From the cell containing the given text, extract its center point as [X, Y] coordinate. 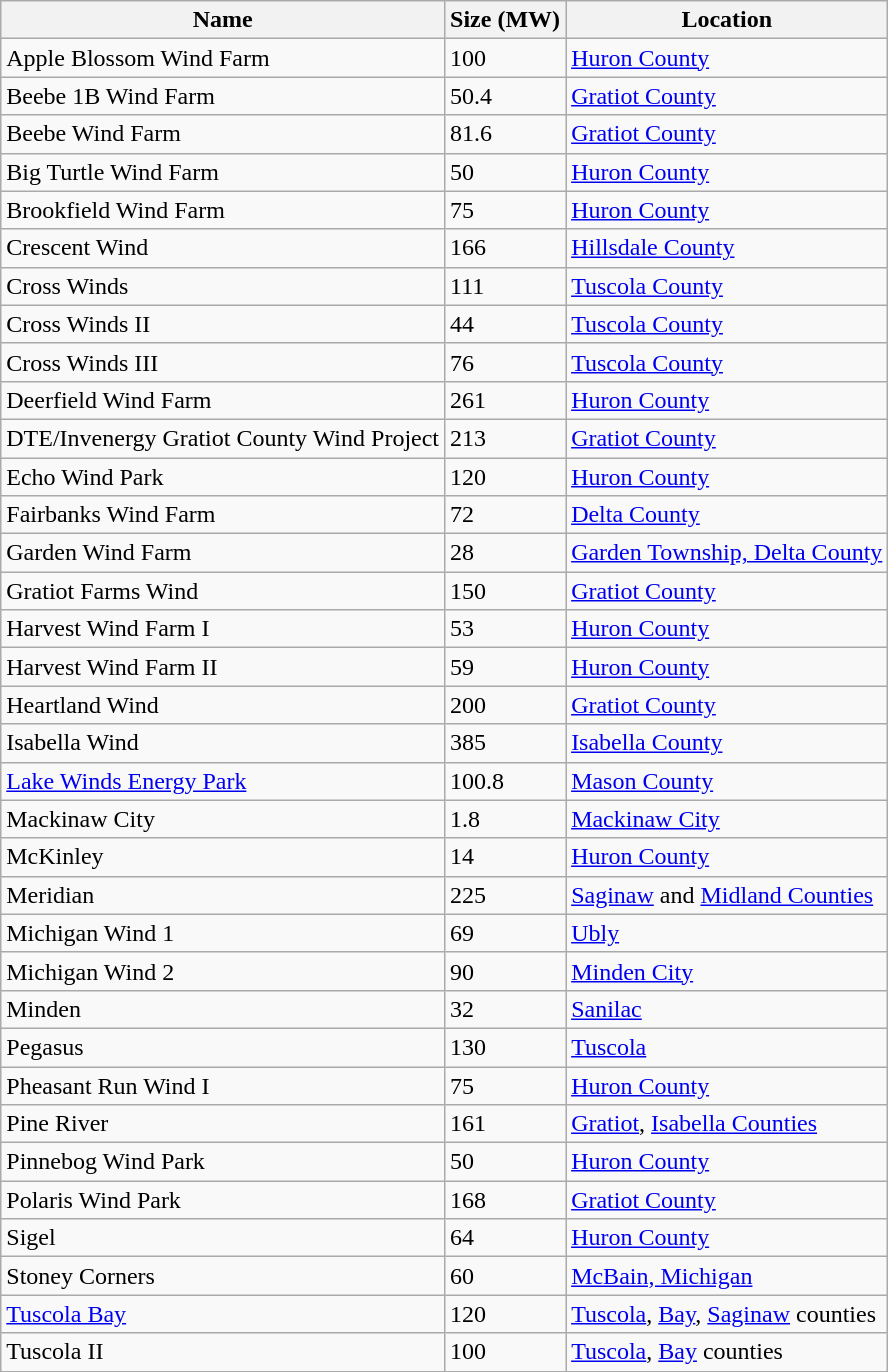
100.8 [506, 781]
Heartland Wind [223, 705]
Tuscola, Bay counties [727, 1352]
Pheasant Run Wind I [223, 1085]
Tuscola [727, 1047]
76 [506, 362]
50.4 [506, 96]
111 [506, 286]
Minden City [727, 971]
Isabella County [727, 743]
261 [506, 400]
Isabella Wind [223, 743]
Crescent Wind [223, 248]
Size (MW) [506, 20]
Lake Winds Energy Park [223, 781]
32 [506, 1009]
Harvest Wind Farm II [223, 667]
200 [506, 705]
Beebe Wind Farm [223, 134]
60 [506, 1276]
44 [506, 324]
28 [506, 553]
72 [506, 515]
Polaris Wind Park [223, 1200]
385 [506, 743]
90 [506, 971]
Apple Blossom Wind Farm [223, 58]
Location [727, 20]
Hillsdale County [727, 248]
69 [506, 933]
1.8 [506, 819]
Saginaw and Midland Counties [727, 895]
213 [506, 438]
64 [506, 1238]
Delta County [727, 515]
Pine River [223, 1124]
Gratiot Farms Wind [223, 591]
Michigan Wind 2 [223, 971]
McKinley [223, 857]
Cross Winds II [223, 324]
Sanilac [727, 1009]
Stoney Corners [223, 1276]
166 [506, 248]
225 [506, 895]
Ubly [727, 933]
McBain, Michigan [727, 1276]
Meridian [223, 895]
Echo Wind Park [223, 477]
Pinnebog Wind Park [223, 1162]
Cross Winds [223, 286]
168 [506, 1200]
130 [506, 1047]
Cross Winds III [223, 362]
Fairbanks Wind Farm [223, 515]
Gratiot, Isabella Counties [727, 1124]
Tuscola II [223, 1352]
Sigel [223, 1238]
Mason County [727, 781]
53 [506, 629]
Brookfield Wind Farm [223, 210]
Big Turtle Wind Farm [223, 172]
DTE/Invenergy Gratiot County Wind Project [223, 438]
14 [506, 857]
150 [506, 591]
Deerfield Wind Farm [223, 400]
Tuscola Bay [223, 1314]
Garden Wind Farm [223, 553]
81.6 [506, 134]
Tuscola, Bay, Saginaw counties [727, 1314]
59 [506, 667]
Michigan Wind 1 [223, 933]
Beebe 1B Wind Farm [223, 96]
Minden [223, 1009]
161 [506, 1124]
Pegasus [223, 1047]
Name [223, 20]
Harvest Wind Farm I [223, 629]
Garden Township, Delta County [727, 553]
